Locate the cell with the specified text and output its [x, y] center coordinate. 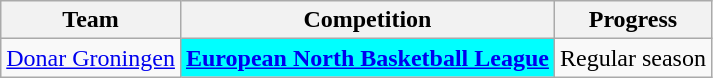
Donar Groningen [91, 58]
Team [91, 20]
Progress [632, 20]
Competition [367, 20]
European North Basketball League [367, 58]
Regular season [632, 58]
